Scan for the cell matching the given text and deliver its [X, Y] coordinate at center. 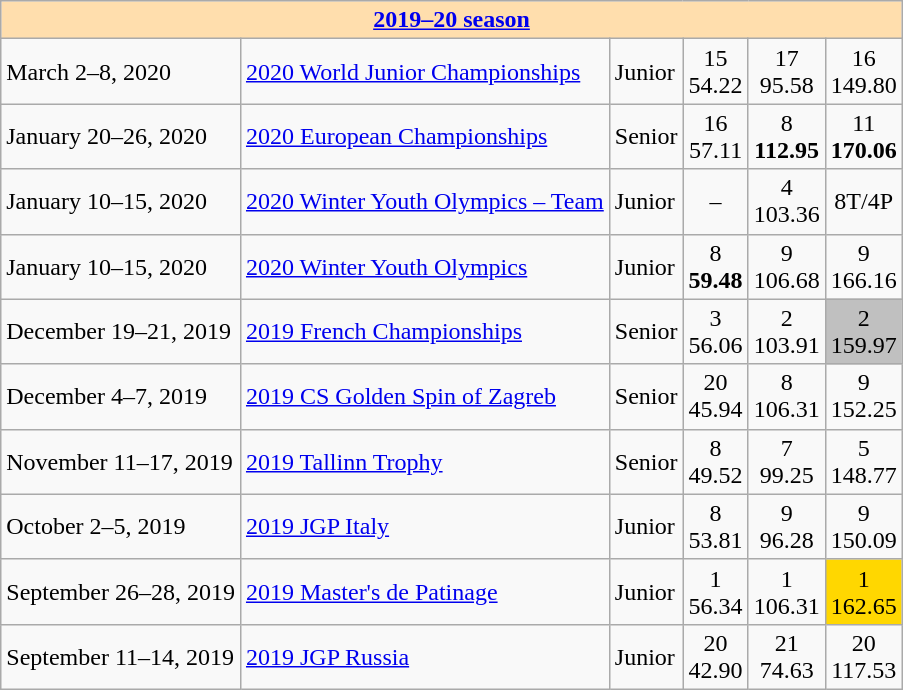
– [716, 202]
9 166.16 [864, 266]
8 49.52 [716, 462]
2019 JGP Russia [424, 656]
September 26–28, 2019 [121, 592]
December 19–21, 2019 [121, 332]
8 59.48 [716, 266]
16 149.80 [864, 72]
September 11–14, 2019 [121, 656]
8 53.81 [716, 526]
2 159.97 [864, 332]
11 170.06 [864, 136]
7 99.25 [786, 462]
20 45.94 [716, 396]
21 74.63 [786, 656]
8T/4P [864, 202]
9 152.25 [864, 396]
2019–20 season [452, 20]
8 106.31 [786, 396]
2 103.91 [786, 332]
5 148.77 [864, 462]
16 57.11 [716, 136]
2020 World Junior Championships [424, 72]
9 96.28 [786, 526]
9 106.68 [786, 266]
2020 Winter Youth Olympics [424, 266]
October 2–5, 2019 [121, 526]
1 106.31 [786, 592]
17 95.58 [786, 72]
2019 CS Golden Spin of Zagreb [424, 396]
1 56.34 [716, 592]
20 42.90 [716, 656]
1 162.65 [864, 592]
9 150.09 [864, 526]
November 11–17, 2019 [121, 462]
2019 JGP Italy [424, 526]
2019 Tallinn Trophy [424, 462]
8 112.95 [786, 136]
2019 French Championships [424, 332]
3 56.06 [716, 332]
2020 Winter Youth Olympics – Team [424, 202]
2020 European Championships [424, 136]
4 103.36 [786, 202]
January 20–26, 2020 [121, 136]
20 117.53 [864, 656]
March 2–8, 2020 [121, 72]
2019 Master's de Patinage [424, 592]
December 4–7, 2019 [121, 396]
15 54.22 [716, 72]
